For the text-containing cell, return its midpoint in [X, Y] coordinate format. 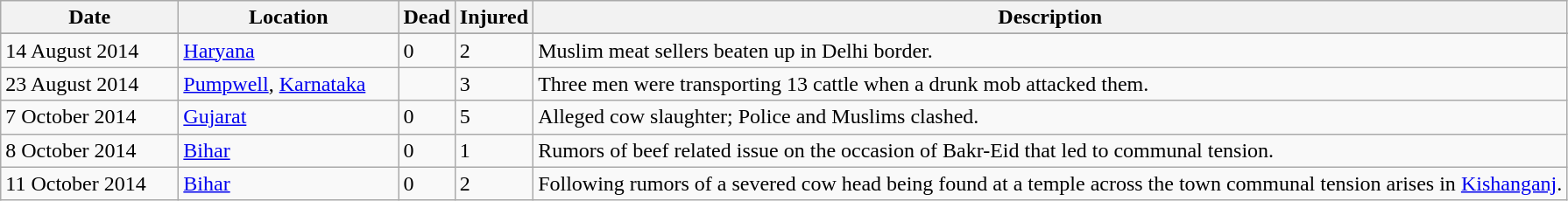
23 August 2014 [89, 84]
Dead [427, 17]
Three men were transporting 13 cattle when a drunk mob attacked them. [1050, 84]
Description [1050, 17]
11 October 2014 [89, 184]
3 [494, 84]
Haryana [289, 51]
5 [494, 117]
Gujarat [289, 117]
Alleged cow slaughter; Police and Muslims clashed. [1050, 117]
Following rumors of a severed cow head being found at a temple across the town communal tension arises in Kishanganj. [1050, 184]
Muslim meat sellers beaten up in Delhi border. [1050, 51]
Injured [494, 17]
7 October 2014 [89, 117]
Pumpwell, Karnataka [289, 84]
Date [89, 17]
14 August 2014 [89, 51]
Rumors of beef related issue on the occasion of Bakr-Eid that led to communal tension. [1050, 150]
1 [494, 150]
8 October 2014 [89, 150]
Location [289, 17]
